Provide the [x, y] coordinate of the cell's center where the given text is located.  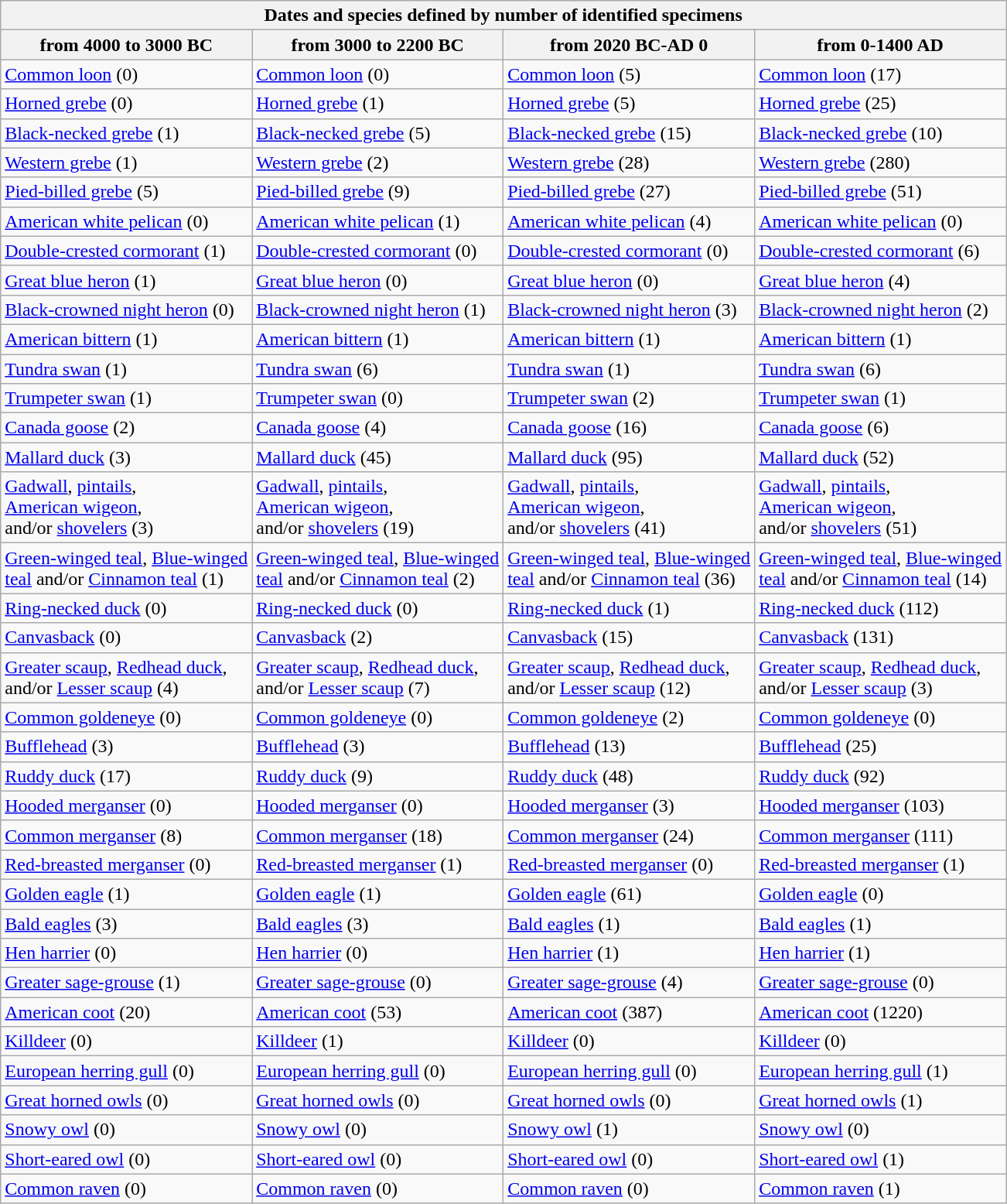
Snowy owl (1) [630, 1130]
Hooded merganser (3) [630, 806]
Ruddy duck (9) [377, 776]
Canvasback (2) [377, 638]
Western grebe (1) [127, 162]
Gadwall, pintails, American wigeon, and/or shovelers (19) [377, 508]
Short-eared owl (1) [880, 1159]
Pied-billed grebe (51) [880, 192]
Golden eagle (0) [880, 894]
from 4000 to 3000 BC [127, 45]
Mallard duck (3) [127, 457]
American coot (1220) [880, 1012]
Greater scaup, Redhead duck, and/or Lesser scaup (4) [127, 678]
Western grebe (2) [377, 162]
Western grebe (28) [630, 162]
Greater sage-grouse (1) [127, 983]
Pied-billed grebe (9) [377, 192]
Mallard duck (52) [880, 457]
Killdeer (1) [377, 1042]
American coot (53) [377, 1012]
Greater scaup, Redhead duck, and/or Lesser scaup (3) [880, 678]
Canada goose (4) [377, 428]
Black-necked grebe (1) [127, 133]
Common merganser (24) [630, 835]
Gadwall, pintails, American wigeon, and/or shovelers (3) [127, 508]
Black-necked grebe (5) [377, 133]
Golden eagle (61) [630, 894]
Black-crowned night heron (2) [880, 310]
American white pelican (1) [377, 221]
from 2020 BC-AD 0 [630, 45]
Horned grebe (25) [880, 104]
Horned grebe (5) [630, 104]
Black-crowned night heron (1) [377, 310]
Common merganser (8) [127, 835]
Black-necked grebe (15) [630, 133]
Ring-necked duck (112) [880, 608]
Great horned owls (1) [880, 1100]
Pied-billed grebe (27) [630, 192]
Mallard duck (95) [630, 457]
Great blue heron (1) [127, 280]
Green-winged teal, Blue-winged teal and/or Cinnamon teal (1) [127, 568]
Common merganser (111) [880, 835]
American white pelican (4) [630, 221]
Horned grebe (1) [377, 104]
Common loon (5) [630, 74]
Common merganser (18) [377, 835]
Common goldeneye (2) [630, 717]
from 3000 to 2200 BC [377, 45]
Western grebe (280) [880, 162]
Trumpeter swan (0) [377, 398]
Canada goose (6) [880, 428]
Common loon (17) [880, 74]
Ruddy duck (17) [127, 776]
Great blue heron (4) [880, 280]
Canada goose (2) [127, 428]
Greater scaup, Redhead duck, and/or Lesser scaup (12) [630, 678]
Double-crested cormorant (1) [127, 251]
Gadwall, pintails, American wigeon, and/or shovelers (41) [630, 508]
Dates and species defined by number of identified specimens [503, 15]
Ring-necked duck (1) [630, 608]
Gadwall, pintails, American wigeon, and/or shovelers (51) [880, 508]
Bufflehead (25) [880, 747]
Green-winged teal, Blue-winged teal and/or Cinnamon teal (36) [630, 568]
Ruddy duck (48) [630, 776]
Greater scaup, Redhead duck, and/or Lesser scaup (7) [377, 678]
Hooded merganser (103) [880, 806]
American coot (387) [630, 1012]
Black-necked grebe (10) [880, 133]
Common raven (1) [880, 1189]
Mallard duck (45) [377, 457]
Canvasback (131) [880, 638]
European herring gull (1) [880, 1071]
from 0-1400 AD [880, 45]
American coot (20) [127, 1012]
Double-crested cormorant (6) [880, 251]
Canada goose (16) [630, 428]
Greater sage-grouse (4) [630, 983]
Bufflehead (13) [630, 747]
Black-crowned night heron (0) [127, 310]
Canvasback (15) [630, 638]
Pied-billed grebe (5) [127, 192]
Horned grebe (0) [127, 104]
Green-winged teal, Blue-winged teal and/or Cinnamon teal (2) [377, 568]
Green-winged teal, Blue-winged teal and/or Cinnamon teal (14) [880, 568]
Trumpeter swan (2) [630, 398]
Black-crowned night heron (3) [630, 310]
Ruddy duck (92) [880, 776]
Canvasback (0) [127, 638]
